Detect which cell encompasses the target text, then output its [x, y] center coordinate. 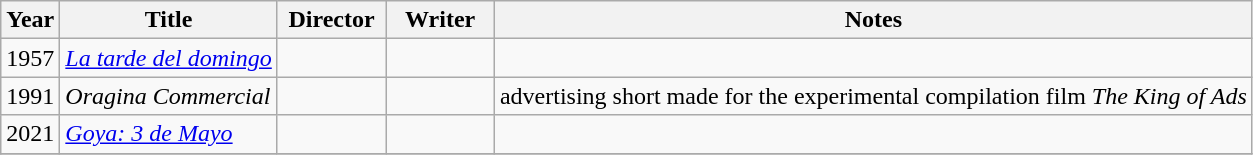
advertising short made for the experimental compilation film The King of Ads [873, 96]
2021 [30, 134]
Notes [873, 20]
Goya: 3 de Mayo [169, 134]
Title [169, 20]
1991 [30, 96]
Year [30, 20]
Writer [440, 20]
Oragina Commercial [169, 96]
1957 [30, 58]
La tarde del domingo [169, 58]
Director [332, 20]
